Capture the cell that displays the provided text and extract its (x, y) central coordinate. 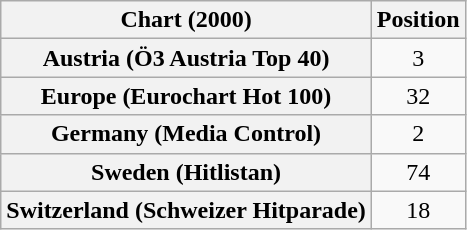
Austria (Ö3 Austria Top 40) (186, 58)
Chart (2000) (186, 20)
74 (418, 172)
Europe (Eurochart Hot 100) (186, 96)
18 (418, 210)
Germany (Media Control) (186, 134)
3 (418, 58)
Sweden (Hitlistan) (186, 172)
32 (418, 96)
Switzerland (Schweizer Hitparade) (186, 210)
Position (418, 20)
2 (418, 134)
